Return (x, y) of the center of cell containing provided text 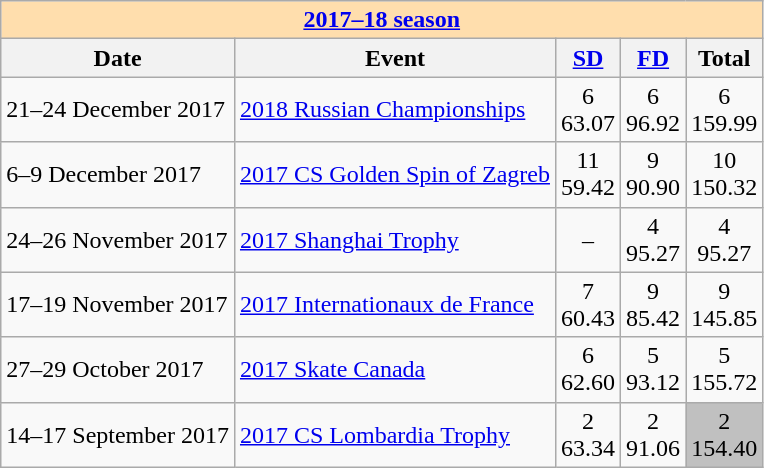
24–26 November 2017 (118, 240)
17–19 November 2017 (118, 304)
27–29 October 2017 (118, 370)
SD (588, 58)
10 150.32 (724, 174)
5 155.72 (724, 370)
11 59.42 (588, 174)
Event (394, 58)
2 91.06 (654, 434)
14–17 September 2017 (118, 434)
21–24 December 2017 (118, 110)
2017–18 season (382, 20)
9 85.42 (654, 304)
2018 Russian Championships (394, 110)
2017 CS Golden Spin of Zagreb (394, 174)
2 63.34 (588, 434)
FD (654, 58)
6 96.92 (654, 110)
9 90.90 (654, 174)
2017 Skate Canada (394, 370)
2017 Internationaux de France (394, 304)
Total (724, 58)
Date (118, 58)
6 62.60 (588, 370)
– (588, 240)
5 93.12 (654, 370)
2 154.40 (724, 434)
6 63.07 (588, 110)
2017 Shanghai Trophy (394, 240)
9 145.85 (724, 304)
2017 CS Lombardia Trophy (394, 434)
7 60.43 (588, 304)
6 159.99 (724, 110)
6–9 December 2017 (118, 174)
